For the text-containing cell, return its midpoint in [x, y] coordinate format. 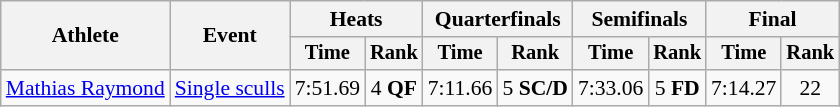
7:14.27 [744, 88]
22 [810, 88]
Semifinals [640, 19]
Event [230, 36]
Heats [356, 19]
7:51.69 [328, 88]
5 FD [677, 88]
4 QF [394, 88]
Single sculls [230, 88]
Mathias Raymond [86, 88]
Quarterfinals [498, 19]
5 SC/D [535, 88]
7:33.06 [610, 88]
Final [772, 19]
Athlete [86, 36]
7:11.66 [460, 88]
